Determine the (x, y) coordinate at the center of the cell enclosing the given text.  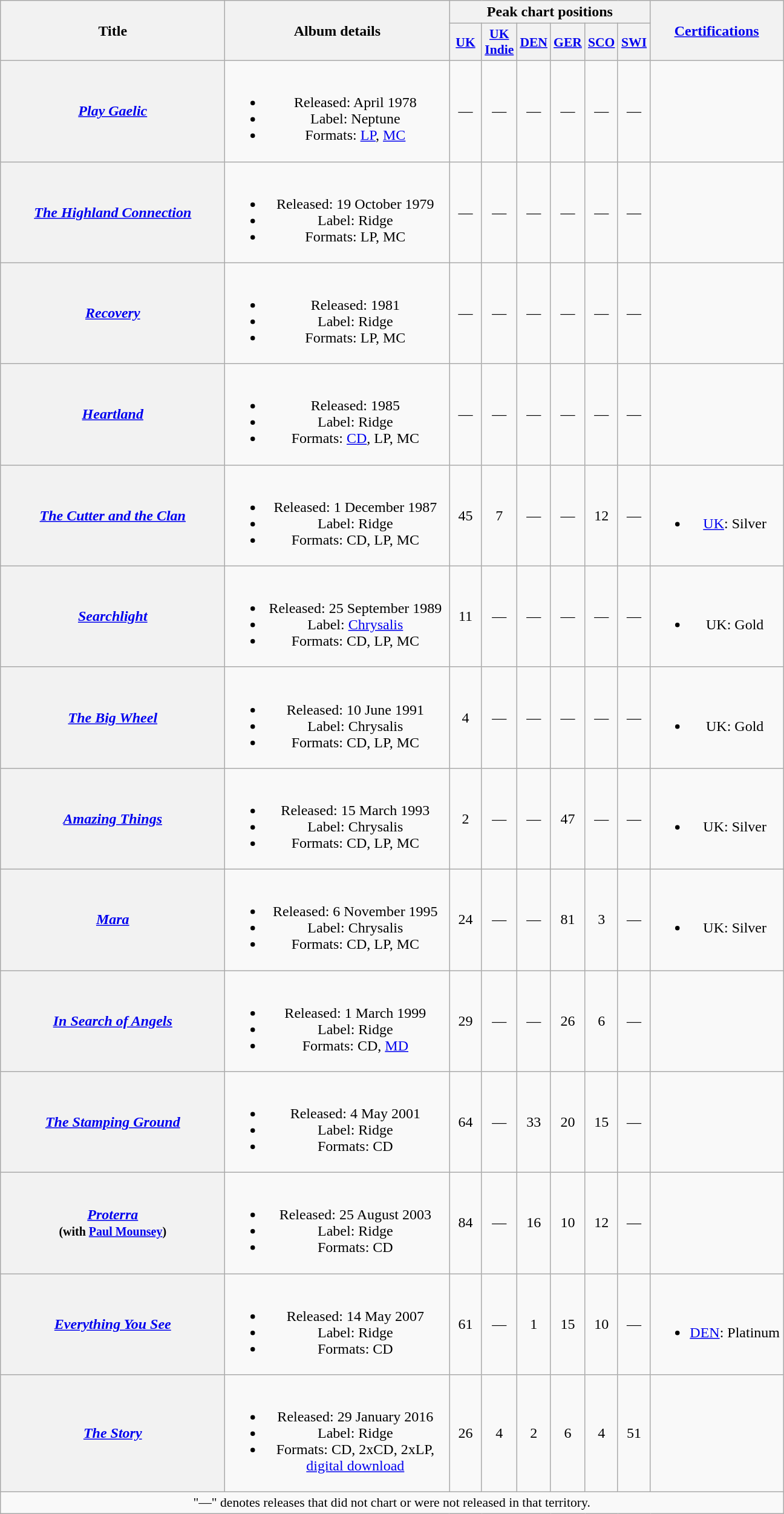
Released: 1 March 1999Label: RidgeFormats: CD, MD (338, 1021)
3 (601, 920)
47 (567, 818)
7 (499, 516)
Recovery (113, 313)
Released: 10 June 1991Label: ChrysalisFormats: CD, LP, MC (338, 718)
51 (634, 1434)
Released: 29 January 2016Label: RidgeFormats: CD, 2xCD, 2xLP, digital download (338, 1434)
Released: 25 August 2003Label: RidgeFormats: CD (338, 1224)
UK Indie (499, 42)
16 (534, 1224)
"—" denotes releases that did not chart or were not released in that territory. (392, 1503)
29 (466, 1021)
The Big Wheel (113, 718)
SWI (634, 42)
24 (466, 920)
Play Gaelic (113, 111)
Released: 19 October 1979Label: RidgeFormats: LP, MC (338, 212)
20 (567, 1122)
In Search of Angels (113, 1021)
Album details (338, 30)
Certifications (717, 30)
Released: 1985Label: RidgeFormats: CD, LP, MC (338, 414)
DEN (534, 42)
Released: April 1978Label: NeptuneFormats: LP, MC (338, 111)
Heartland (113, 414)
Peak chart positions (550, 12)
The Highland Connection (113, 212)
Released: 4 May 2001Label: RidgeFormats: CD (338, 1122)
Title (113, 30)
61 (466, 1324)
Released: 15 March 1993Label: ChrysalisFormats: CD, LP, MC (338, 818)
1 (534, 1324)
Released: 1 December 1987Label: RidgeFormats: CD, LP, MC (338, 516)
DEN: Platinum (717, 1324)
The Stamping Ground (113, 1122)
84 (466, 1224)
Released: 1981Label: RidgeFormats: LP, MC (338, 313)
The Story (113, 1434)
The Cutter and the Clan (113, 516)
Searchlight (113, 616)
SCO (601, 42)
Amazing Things (113, 818)
Released: 25 September 1989Label: ChrysalisFormats: CD, LP, MC (338, 616)
64 (466, 1122)
UK (466, 42)
Released: 6 November 1995Label: ChrysalisFormats: CD, LP, MC (338, 920)
Everything You See (113, 1324)
11 (466, 616)
Mara (113, 920)
Proterra(with Paul Mounsey) (113, 1224)
GER (567, 42)
33 (534, 1122)
45 (466, 516)
81 (567, 920)
Released: 14 May 2007Label: RidgeFormats: CD (338, 1324)
